Search for the cell housing the specified text and yield its (X, Y) center coordinate. 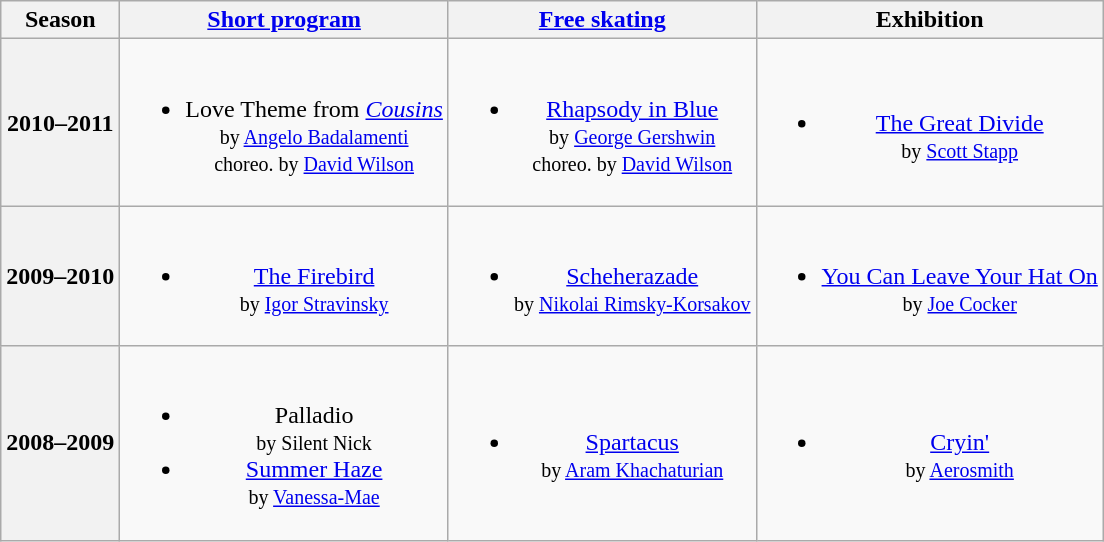
Free skating (602, 20)
Palladio by Silent Nick Summer Haze by Vanessa-Mae (284, 443)
You Can Leave Your Hat On by Joe Cocker (930, 276)
Love Theme from Cousins by Angelo Badalamenti choreo. by David Wilson (284, 122)
Season (60, 20)
2010–2011 (60, 122)
Rhapsody in Blue by George Gershwin choreo. by David Wilson (602, 122)
2009–2010 (60, 276)
Scheherazade by Nikolai Rimsky-Korsakov (602, 276)
Spartacus by Aram Khachaturian (602, 443)
The Great Divide by Scott Stapp (930, 122)
Exhibition (930, 20)
The Firebird by Igor Stravinsky (284, 276)
Short program (284, 20)
Cryin' by Aerosmith (930, 443)
2008–2009 (60, 443)
